Identify which cell holds the provided text, then report its (X, Y) central coordinate. 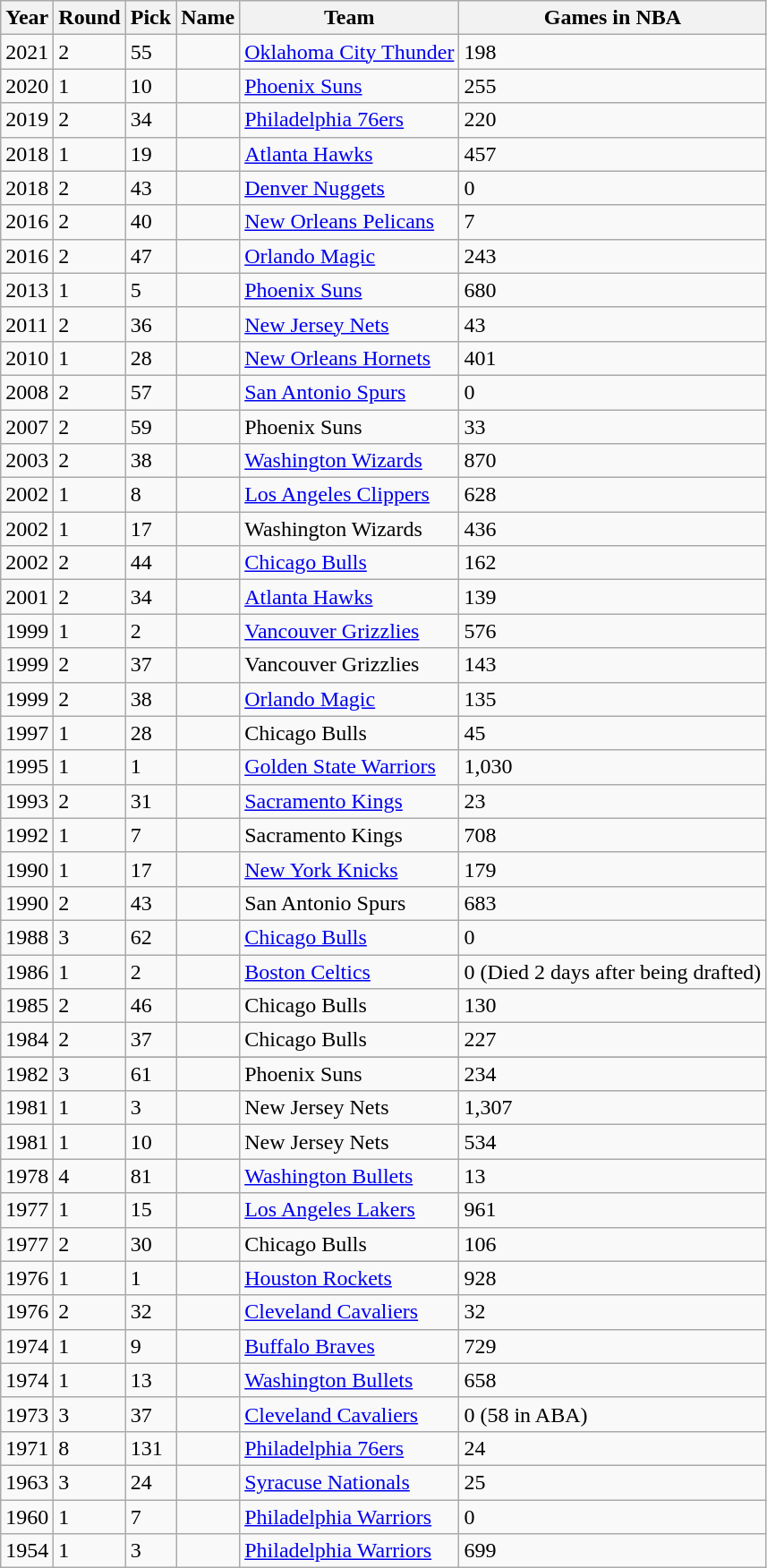
Boston Celtics (349, 971)
729 (612, 1346)
46 (150, 1006)
New Orleans Pelicans (349, 222)
699 (612, 1551)
227 (612, 1040)
Team (349, 18)
Oklahoma City Thunder (349, 52)
Name (208, 18)
143 (612, 665)
55 (150, 52)
Golden State Warriors (349, 767)
0 (Died 2 days after being drafted) (612, 971)
2013 (27, 290)
15 (150, 1210)
Syracuse Nationals (349, 1482)
1982 (27, 1074)
130 (612, 1006)
220 (612, 120)
2010 (27, 358)
2011 (27, 324)
1988 (27, 937)
36 (150, 324)
1986 (27, 971)
135 (612, 699)
2003 (27, 461)
57 (150, 392)
683 (612, 903)
234 (612, 1074)
81 (150, 1176)
Los Angeles Clippers (349, 495)
1992 (27, 835)
1978 (27, 1176)
Year (27, 18)
Buffalo Braves (349, 1346)
2021 (27, 52)
243 (612, 256)
2020 (27, 86)
47 (150, 256)
Denver Nuggets (349, 188)
870 (612, 461)
23 (612, 801)
40 (150, 222)
Round (89, 18)
Pick (150, 18)
Los Angeles Lakers (349, 1210)
198 (612, 52)
457 (612, 154)
33 (612, 427)
1973 (27, 1414)
25 (612, 1482)
Games in NBA (612, 18)
162 (612, 563)
1997 (27, 733)
1984 (27, 1040)
1954 (27, 1551)
628 (612, 495)
19 (150, 154)
1,307 (612, 1108)
658 (612, 1380)
62 (150, 937)
436 (612, 529)
1985 (27, 1006)
708 (612, 835)
2007 (27, 427)
1995 (27, 767)
5 (150, 290)
30 (150, 1244)
1960 (27, 1517)
179 (612, 869)
680 (612, 290)
44 (150, 563)
61 (150, 1074)
534 (612, 1142)
401 (612, 358)
139 (612, 597)
1,030 (612, 767)
45 (612, 733)
1971 (27, 1448)
2001 (27, 597)
0 (58 in ABA) (612, 1414)
1963 (27, 1482)
961 (612, 1210)
576 (612, 631)
31 (150, 801)
New York Knicks (349, 869)
9 (150, 1346)
2008 (27, 392)
106 (612, 1244)
2019 (27, 120)
59 (150, 427)
4 (89, 1176)
255 (612, 86)
New Orleans Hornets (349, 358)
131 (150, 1448)
928 (612, 1278)
Houston Rockets (349, 1278)
1993 (27, 801)
